Output the (X, Y) coordinate of the center of the cell containing the given text.  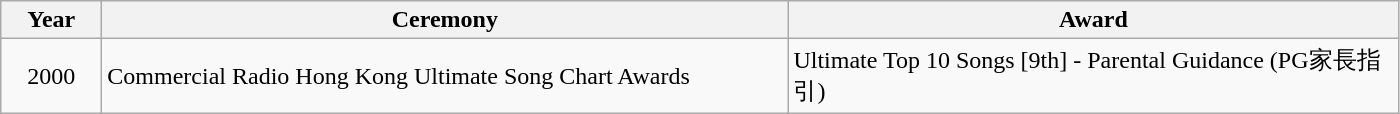
Year (52, 20)
2000 (52, 76)
Ceremony (445, 20)
Ultimate Top 10 Songs [9th] - Parental Guidance (PG家長指引) (1094, 76)
Commercial Radio Hong Kong Ultimate Song Chart Awards (445, 76)
Award (1094, 20)
